Extract the [X, Y] coordinate from the center of the cell holding the provided text.  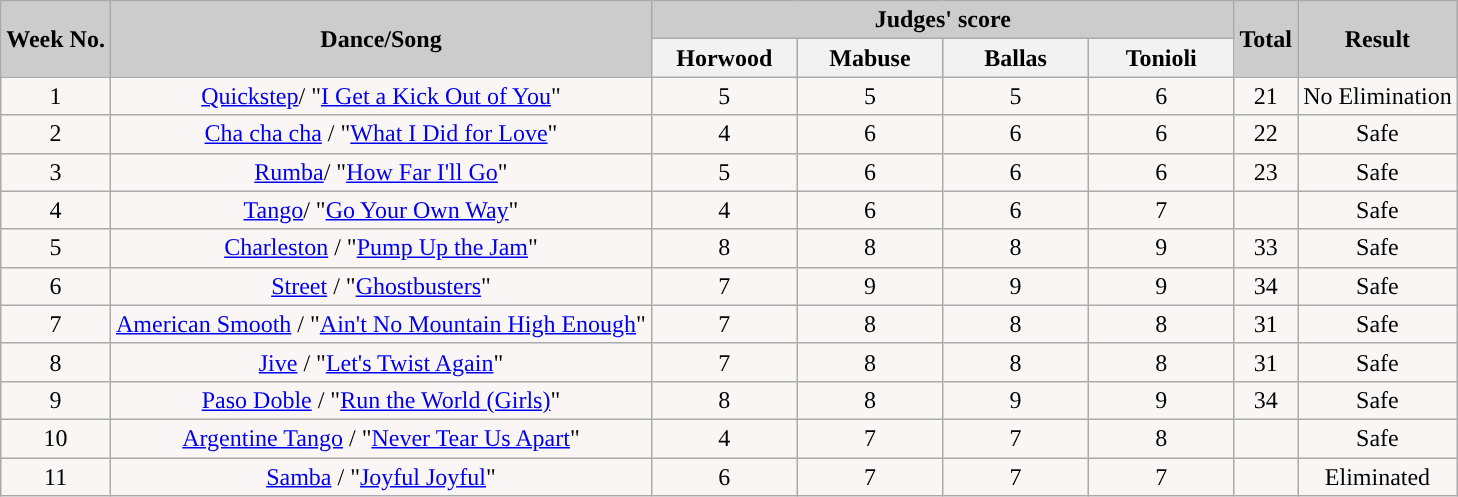
Argentine Tango / "Never Tear Us Apart" [380, 438]
Tango/ "Go Your Own Way" [380, 210]
Rumba/ "How Far I'll Go" [380, 172]
Total [1266, 39]
Week No. [56, 39]
Paso Doble / "Run the World (Girls)" [380, 400]
Horwood [724, 58]
11 [56, 477]
22 [1266, 134]
Tonioli [1161, 58]
Quickstep/ "I Get a Kick Out of You" [380, 96]
Charleston / "Pump Up the Jam" [380, 248]
Samba / "Joyful Joyful" [380, 477]
Mabuse [870, 58]
No Elimination [1378, 96]
Dance/Song [380, 39]
Ballas [1016, 58]
Judges' score [942, 20]
2 [56, 134]
3 [56, 172]
Cha cha cha / "What I Did for Love" [380, 134]
1 [56, 96]
Street / "Ghostbusters" [380, 286]
23 [1266, 172]
33 [1266, 248]
21 [1266, 96]
American Smooth / "Ain't No Mountain High Enough" [380, 324]
10 [56, 438]
Result [1378, 39]
Eliminated [1378, 477]
Jive / "Let's Twist Again" [380, 362]
